Pinpoint the cell where the given text exists, returning its (x, y) midpoint coordinate. 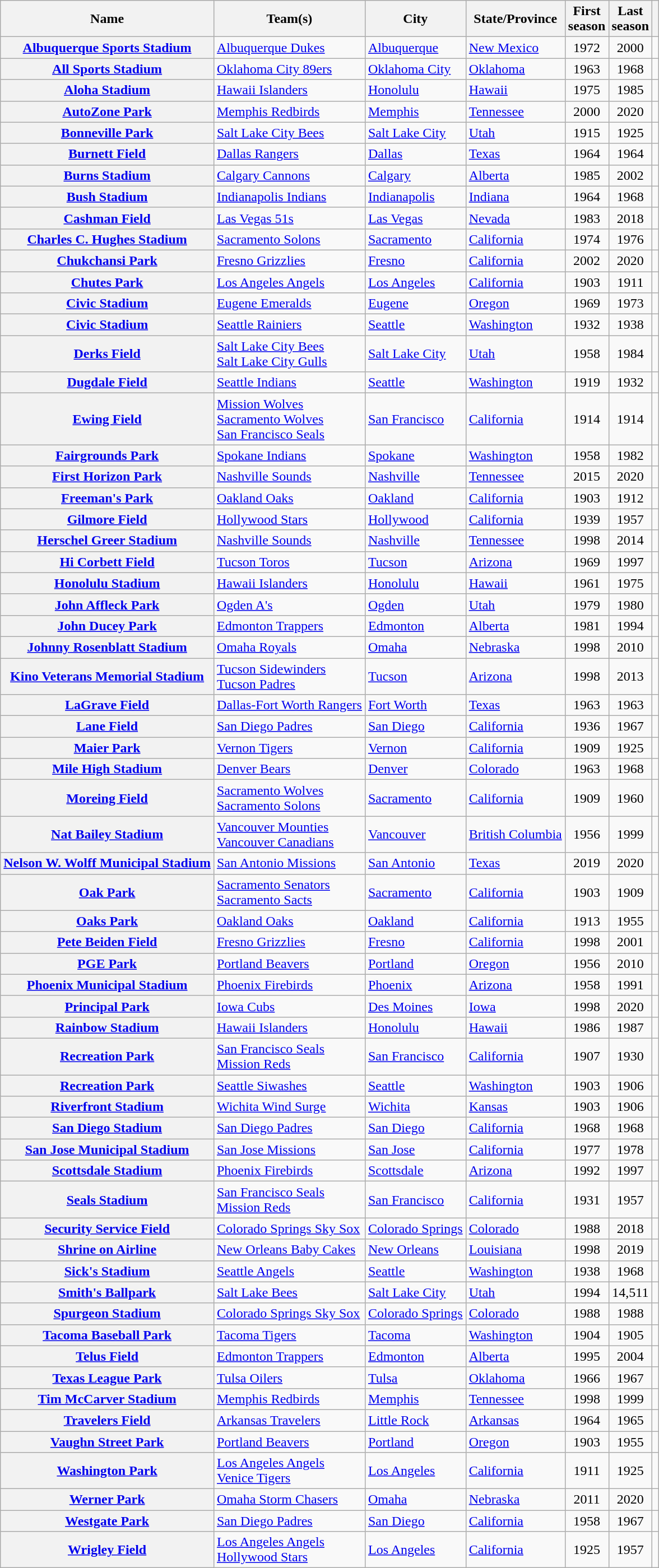
John Affleck Park (108, 604)
2015 (587, 477)
Rainbow Stadium (108, 1027)
Calgary (415, 175)
1915 (587, 133)
Seals Stadium (108, 1200)
San Antonio Missions (289, 863)
14,511 (630, 1292)
New Orleans (415, 1250)
Burnett Field (108, 154)
Bonneville Park (108, 133)
1991 (630, 985)
Los Angeles AngelsHollywood Stars (289, 1550)
Phoenix Municipal Stadium (108, 985)
Indiana (516, 197)
Denver Bears (289, 769)
Salt Lake Bees (289, 1292)
Seattle Indians (289, 383)
Oak Park (108, 892)
Albuquerque Dukes (289, 48)
Indianapolis (415, 197)
Tucson Toros (289, 562)
Hollywood Stars (289, 519)
Spokane Indians (289, 455)
Wrigley Field (108, 1550)
Shrine on Airline (108, 1250)
Chukchansi Park (108, 260)
Vancouver MountiesVancouver Canadians (289, 835)
Oklahoma City (415, 69)
New Mexico (516, 48)
Telus Field (108, 1356)
Salt Lake City Bees (289, 133)
Arkansas (516, 1420)
1936 (587, 727)
Dallas-Fort Worth Rangers (289, 705)
Seattle Siwashes (289, 1085)
Chutes Park (108, 282)
Los Angeles Angels (289, 282)
Dugdale Field (108, 383)
1974 (587, 239)
Hi Corbett Field (108, 562)
Lastseason (630, 19)
1930 (630, 1057)
Firstseason (587, 19)
1972 (587, 48)
Sacramento SenatorsSacramento Sacts (289, 892)
Eugene Emeralds (289, 304)
Tulsa Oilers (289, 1378)
Herschel Greer Stadium (108, 541)
1912 (630, 498)
1981 (587, 626)
Albuquerque (415, 48)
Denver (415, 769)
1919 (587, 383)
All Sports Stadium (108, 69)
AutoZone Park (108, 111)
San Antonio (415, 863)
Salt Lake City BeesSalt Lake City Gulls (289, 354)
Moreing Field (108, 798)
Spokane (415, 455)
Kansas (516, 1107)
Indianapolis Indians (289, 197)
Kino Veterans Memorial Stadium (108, 676)
Maier Park (108, 748)
Omaha Royals (289, 647)
1992 (587, 1171)
1982 (630, 455)
Fort Worth (415, 705)
Nat Bailey Stadium (108, 835)
Calgary Cannons (289, 175)
1966 (587, 1378)
Tim McCarver Stadium (108, 1399)
Scottsdale (415, 1171)
Fairgrounds Park (108, 455)
Vernon (415, 748)
Dallas (415, 154)
Iowa (516, 1006)
Wichita (415, 1107)
Oklahoma City 89ers (289, 69)
1986 (587, 1027)
1913 (587, 921)
Oaks Park (108, 921)
Smith's Ballpark (108, 1292)
Las Vegas 51s (289, 218)
1907 (587, 1057)
1965 (630, 1420)
Aloha Stadium (108, 90)
John Ducey Park (108, 626)
Phoenix (415, 985)
Derks Field (108, 354)
Seattle Angels (289, 1271)
First Horizon Park (108, 477)
San Jose Missions (289, 1150)
Cashman Field (108, 218)
New Orleans Baby Cakes (289, 1250)
Washington Park (108, 1471)
Dallas Rangers (289, 154)
City (415, 19)
Riverfront Stadium (108, 1107)
Omaha Storm Chasers (289, 1500)
2001 (630, 942)
Team(s) (289, 19)
Sacramento Solons (289, 239)
2004 (630, 1356)
State/Province (516, 19)
2013 (630, 676)
Tulsa (415, 1378)
Gilmore Field (108, 519)
Little Rock (415, 1420)
Charles C. Hughes Stadium (108, 239)
1960 (630, 798)
Nevada (516, 218)
Werner Park (108, 1500)
Arkansas Travelers (289, 1420)
Hollywood (415, 519)
Pete Beiden Field (108, 942)
1995 (587, 1356)
Security Service Field (108, 1229)
1980 (630, 604)
Travelers Field (108, 1420)
2011 (587, 1500)
Ewing Field (108, 419)
Vernon Tigers (289, 748)
Tucson SidewindersTucson Padres (289, 676)
Spurgeon Stadium (108, 1314)
Seattle Rainiers (289, 325)
Tacoma Tigers (289, 1335)
1931 (587, 1200)
1973 (630, 304)
Ogden A's (289, 604)
Nelson W. Wolff Municipal Stadium (108, 863)
Bush Stadium (108, 197)
Des Moines (415, 1006)
1904 (587, 1335)
Honolulu Stadium (108, 583)
1905 (630, 1335)
Vaughn Street Park (108, 1441)
Texas League Park (108, 1378)
San Jose Municipal Stadium (108, 1150)
1961 (587, 583)
Sacramento WolvesSacramento Solons (289, 798)
1979 (587, 604)
Westgate Park (108, 1521)
2014 (630, 541)
Iowa Cubs (289, 1006)
PGE Park (108, 964)
Tacoma Baseball Park (108, 1335)
San Jose (415, 1150)
1978 (630, 1150)
Johnny Rosenblatt Stadium (108, 647)
Albuquerque Sports Stadium (108, 48)
Burns Stadium (108, 175)
Tacoma (415, 1335)
Principal Park (108, 1006)
Los Angeles AngelsVenice Tigers (289, 1471)
British Columbia (516, 835)
Lane Field (108, 727)
Las Vegas (415, 218)
LaGrave Field (108, 705)
1984 (630, 354)
1983 (587, 218)
Mile High Stadium (108, 769)
Ogden (415, 604)
San Diego Stadium (108, 1128)
Scottsdale Stadium (108, 1171)
Eugene (415, 304)
Freeman's Park (108, 498)
Name (108, 19)
Vancouver (415, 835)
Wichita Wind Surge (289, 1107)
Mission WolvesSacramento WolvesSan Francisco Seals (289, 419)
1939 (587, 519)
1977 (587, 1150)
Sick's Stadium (108, 1271)
Louisiana (516, 1250)
1987 (630, 1027)
1976 (630, 239)
